Extract the [X, Y] coordinate from the center of the cell holding the provided text.  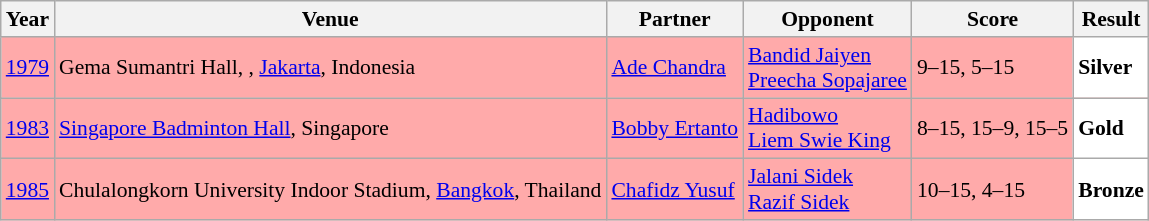
8–15, 15–9, 15–5 [992, 128]
Ade Chandra [674, 68]
9–15, 5–15 [992, 68]
Bobby Ertanto [674, 128]
Hadibowo Liem Swie King [828, 128]
Silver [1111, 68]
Opponent [828, 19]
Bronze [1111, 190]
Partner [674, 19]
1983 [28, 128]
Score [992, 19]
Jalani Sidek Razif Sidek [828, 190]
Gema Sumantri Hall, , Jakarta, Indonesia [330, 68]
Venue [330, 19]
Chulalongkorn University Indoor Stadium, Bangkok, Thailand [330, 190]
Gold [1111, 128]
Result [1111, 19]
1979 [28, 68]
Singapore Badminton Hall, Singapore [330, 128]
Bandid Jaiyen Preecha Sopajaree [828, 68]
Year [28, 19]
Chafidz Yusuf [674, 190]
10–15, 4–15 [992, 190]
1985 [28, 190]
